Scan for the cell matching the given text and deliver its (X, Y) coordinate at center. 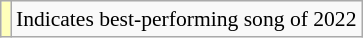
Indicates best-performing song of 2022 (186, 19)
